Output the [X, Y] coordinate of the center of the cell containing the given text.  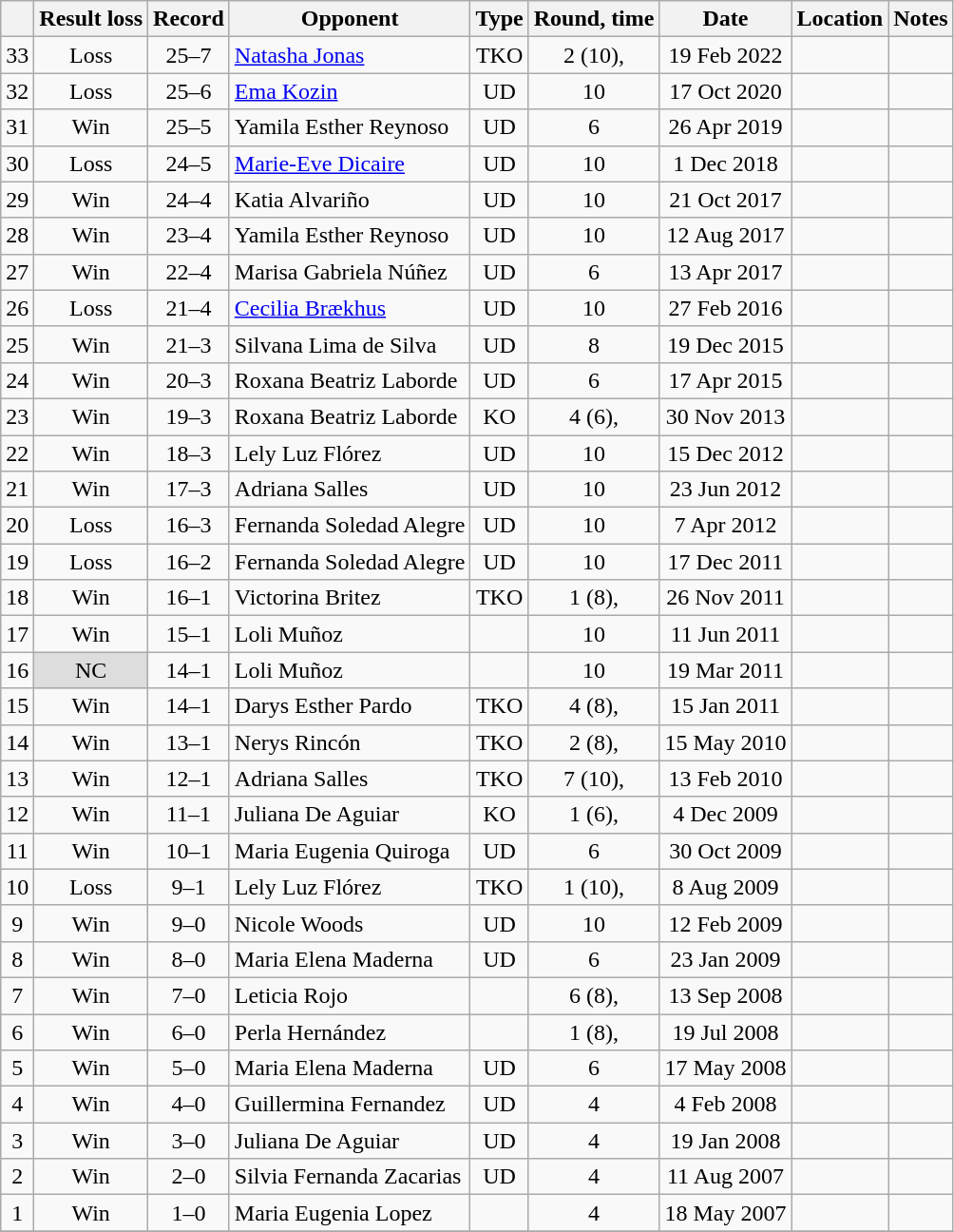
5 [17, 1068]
8–0 [189, 959]
Record [189, 19]
9–1 [189, 887]
6 (8), [594, 995]
18–3 [189, 453]
7 Apr 2012 [726, 526]
23 Jun 2012 [726, 490]
13 Apr 2017 [726, 272]
19 Dec 2015 [726, 344]
13–1 [189, 742]
12 Feb 2009 [726, 923]
Result loss [91, 19]
17 Dec 2011 [726, 562]
15 [17, 706]
Type [500, 19]
2 (10), [594, 55]
Nerys Rincón [350, 742]
2 (8), [594, 742]
Marie-Eve Dicaire [350, 164]
27 [17, 272]
24–5 [189, 164]
15 May 2010 [726, 742]
9–0 [189, 923]
Date [726, 19]
11 [17, 851]
8 Aug 2009 [726, 887]
4 (6), [594, 416]
2 [17, 1177]
12–1 [189, 779]
21–4 [189, 308]
Opponent [350, 19]
23–4 [189, 236]
Leticia Rojo [350, 995]
11 Aug 2007 [726, 1177]
17 Oct 2020 [726, 91]
23 Jan 2009 [726, 959]
1 Dec 2018 [726, 164]
Guillermina Fernandez [350, 1105]
12 [17, 815]
22 [17, 453]
23 [17, 416]
14 [17, 742]
13 Sep 2008 [726, 995]
Darys Esther Pardo [350, 706]
2–0 [189, 1177]
19 Mar 2011 [726, 670]
19 Feb 2022 [726, 55]
NC [91, 670]
22–4 [189, 272]
30 Oct 2009 [726, 851]
15–1 [189, 634]
17 Apr 2015 [726, 380]
Katia Alvariño [350, 200]
1–0 [189, 1213]
Notes [921, 19]
11 Jun 2011 [726, 634]
28 [17, 236]
Cecilia Brækhus [350, 308]
Round, time [594, 19]
25–5 [189, 127]
9 [17, 923]
26 Apr 2019 [726, 127]
3–0 [189, 1141]
25–6 [189, 91]
10–1 [189, 851]
17–3 [189, 490]
Victorina Britez [350, 598]
4 Feb 2008 [726, 1105]
Silvia Fernanda Zacarias [350, 1177]
16–1 [189, 598]
17 May 2008 [726, 1068]
24 [17, 380]
16 [17, 670]
19 [17, 562]
25–7 [189, 55]
12 Aug 2017 [726, 236]
31 [17, 127]
11–1 [189, 815]
Natasha Jonas [350, 55]
Location [840, 19]
1 (10), [594, 887]
Maria Eugenia Quiroga [350, 851]
29 [17, 200]
15 Jan 2011 [726, 706]
18 May 2007 [726, 1213]
18 [17, 598]
16–2 [189, 562]
4 (8), [594, 706]
6–0 [189, 1031]
20–3 [189, 380]
19 Jan 2008 [726, 1141]
21–3 [189, 344]
24–4 [189, 200]
19–3 [189, 416]
19 Jul 2008 [726, 1031]
3 [17, 1141]
Silvana Lima de Silva [350, 344]
33 [17, 55]
1 (6), [594, 815]
30 Nov 2013 [726, 416]
32 [17, 91]
7–0 [189, 995]
7 [17, 995]
7 (10), [594, 779]
4 Dec 2009 [726, 815]
26 [17, 308]
4–0 [189, 1105]
27 Feb 2016 [726, 308]
Maria Eugenia Lopez [350, 1213]
Ema Kozin [350, 91]
Nicole Woods [350, 923]
13 [17, 779]
15 Dec 2012 [726, 453]
25 [17, 344]
21 Oct 2017 [726, 200]
21 [17, 490]
17 [17, 634]
Perla Hernández [350, 1031]
20 [17, 526]
Marisa Gabriela Núñez [350, 272]
13 Feb 2010 [726, 779]
1 [17, 1213]
5–0 [189, 1068]
30 [17, 164]
26 Nov 2011 [726, 598]
16–3 [189, 526]
